For the text-containing cell, return its midpoint in [x, y] coordinate format. 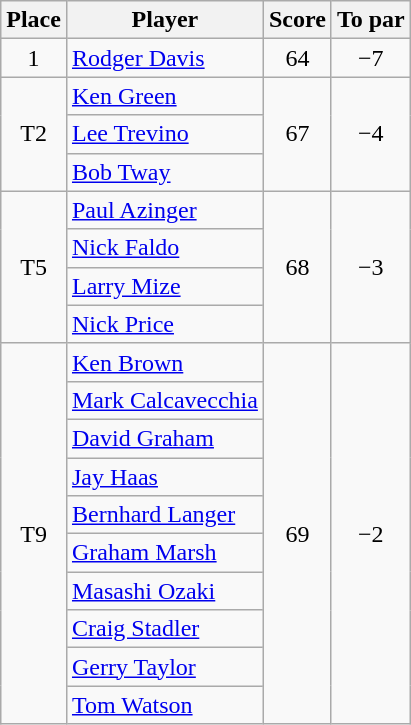
Bob Tway [164, 172]
−3 [370, 267]
T9 [34, 534]
Tom Watson [164, 705]
Graham Marsh [164, 553]
1 [34, 58]
Ken Brown [164, 362]
64 [297, 58]
Gerry Taylor [164, 667]
Ken Green [164, 96]
Nick Faldo [164, 248]
Masashi Ozaki [164, 591]
Rodger Davis [164, 58]
Score [297, 20]
Bernhard Langer [164, 515]
Mark Calcavecchia [164, 400]
David Graham [164, 438]
Place [34, 20]
67 [297, 134]
Player [164, 20]
Lee Trevino [164, 134]
Craig Stadler [164, 629]
T2 [34, 134]
−4 [370, 134]
68 [297, 267]
Paul Azinger [164, 210]
To par [370, 20]
−7 [370, 58]
69 [297, 534]
Larry Mize [164, 286]
T5 [34, 267]
−2 [370, 534]
Nick Price [164, 324]
Jay Haas [164, 477]
